Provide the [x, y] coordinate of the cell's center where the given text is located.  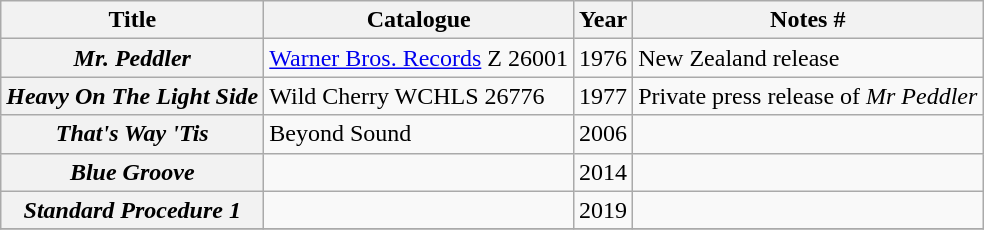
Wild Cherry WCHLS 26776 [419, 96]
Catalogue [419, 20]
2019 [604, 210]
That's Way 'Tis [132, 134]
Beyond Sound [419, 134]
Notes # [808, 20]
Heavy On The Light Side [132, 96]
New Zealand release [808, 58]
2014 [604, 172]
Standard Procedure 1 [132, 210]
1977 [604, 96]
2006 [604, 134]
Title [132, 20]
Blue Groove [132, 172]
Year [604, 20]
Mr. Peddler [132, 58]
Warner Bros. Records Z 26001 [419, 58]
1976 [604, 58]
Private press release of Mr Peddler [808, 96]
